Detect which cell encompasses the target text, then output its [X, Y] center coordinate. 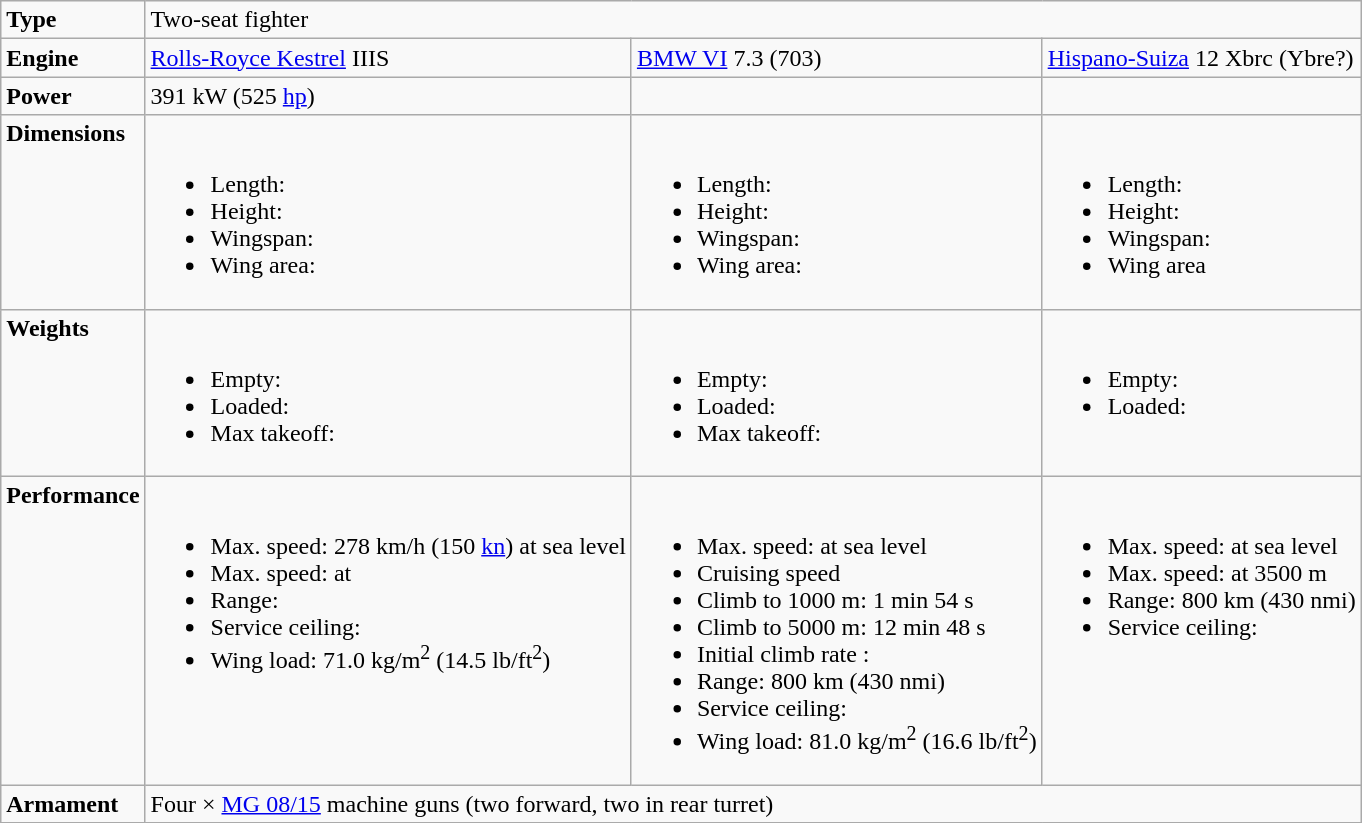
Two-seat fighter [753, 20]
Dimensions [73, 212]
Engine [73, 58]
BMW VI 7.3 (703) [836, 58]
Rolls-Royce Kestrel IIIS [388, 58]
Hispano-Suiza 12 Xbrc (Ybre?) [1202, 58]
Type [73, 20]
Armament [73, 804]
Weights [73, 392]
391 kW (525 hp) [388, 96]
Length: Height: Wingspan: Wing area [1202, 212]
Performance [73, 630]
Max. speed: 278 km/h (150 kn) at sea levelMax. speed: at Range: Service ceiling: Wing load: 71.0 kg/m2 (14.5 lb/ft2) [388, 630]
Four × MG 08/15 machine guns (two forward, two in rear turret) [753, 804]
Max. speed: at sea levelMax. speed: at 3500 mRange: 800 km (430 nmi)Service ceiling: [1202, 630]
Empty: Loaded: [1202, 392]
Power [73, 96]
